Pinpoint the cell where the given text exists, returning its [x, y] midpoint coordinate. 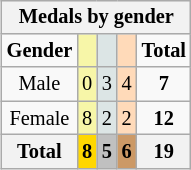
Male [40, 84]
4 [127, 84]
Medals by gender [96, 17]
Female [40, 118]
Gender [40, 51]
12 [164, 118]
5 [107, 152]
0 [87, 84]
7 [164, 84]
19 [164, 152]
6 [127, 152]
3 [107, 84]
